From the cell containing the given text, extract its center point as [X, Y] coordinate. 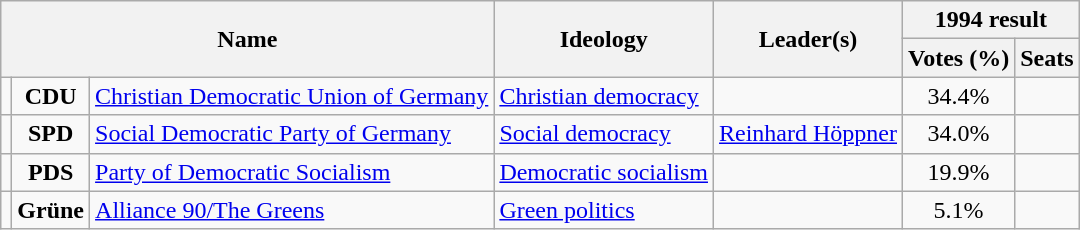
Grüne [51, 210]
CDU [51, 96]
Votes (%) [959, 58]
34.0% [959, 134]
19.9% [959, 172]
Ideology [604, 39]
Reinhard Höppner [808, 134]
Leader(s) [808, 39]
Name [248, 39]
Seats [1047, 58]
1994 result [992, 20]
Christian democracy [604, 96]
SPD [51, 134]
34.4% [959, 96]
Green politics [604, 210]
Party of Democratic Socialism [292, 172]
Social Democratic Party of Germany [292, 134]
Christian Democratic Union of Germany [292, 96]
Democratic socialism [604, 172]
Alliance 90/The Greens [292, 210]
PDS [51, 172]
Social democracy [604, 134]
5.1% [959, 210]
